Pinpoint the cell where the given text exists, returning its (X, Y) midpoint coordinate. 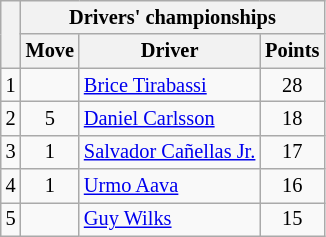
Driver (170, 51)
Move (50, 51)
Daniel Carlsson (170, 118)
Points (292, 51)
18 (292, 118)
3 (11, 152)
4 (11, 186)
16 (292, 186)
Salvador Cañellas Jr. (170, 152)
2 (11, 118)
28 (292, 85)
15 (292, 219)
Urmo Aava (170, 186)
Brice Tirabassi (170, 85)
Guy Wilks (170, 219)
17 (292, 152)
Drivers' championships (173, 17)
